Locate the cell with the specified text and output its [x, y] center coordinate. 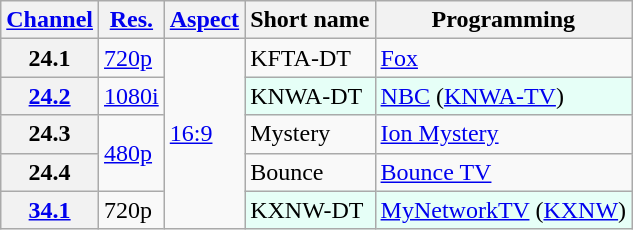
MyNetworkTV (KXNW) [504, 210]
Mystery [310, 134]
Bounce [310, 172]
24.4 [50, 172]
KFTA-DT [310, 58]
Short name [310, 20]
Bounce TV [504, 172]
Res. [132, 20]
KXNW-DT [310, 210]
24.1 [50, 58]
NBC (KNWA-TV) [504, 96]
KNWA-DT [310, 96]
Fox [504, 58]
1080i [132, 96]
Programming [504, 20]
16:9 [204, 134]
Channel [50, 20]
24.2 [50, 96]
480p [132, 153]
24.3 [50, 134]
Aspect [204, 20]
34.1 [50, 210]
Ion Mystery [504, 134]
